Scan for the cell matching the given text and deliver its (X, Y) coordinate at center. 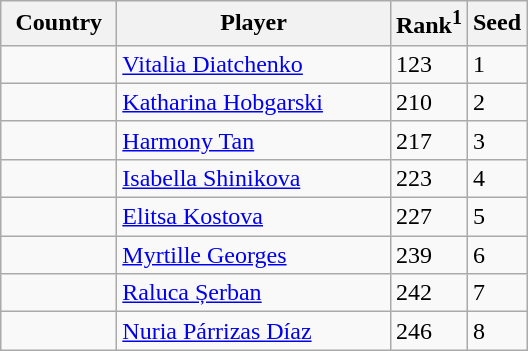
123 (428, 64)
4 (496, 178)
5 (496, 217)
7 (496, 293)
Elitsa Kostova (254, 217)
8 (496, 331)
Harmony Tan (254, 140)
1 (496, 64)
6 (496, 255)
Vitalia Diatchenko (254, 64)
Seed (496, 24)
Raluca Șerban (254, 293)
242 (428, 293)
Player (254, 24)
210 (428, 102)
Katharina Hobgarski (254, 102)
3 (496, 140)
223 (428, 178)
Nuria Párrizas Díaz (254, 331)
Country (59, 24)
Isabella Shinikova (254, 178)
246 (428, 331)
227 (428, 217)
2 (496, 102)
217 (428, 140)
Rank1 (428, 24)
239 (428, 255)
Myrtille Georges (254, 255)
